From the cell containing the given text, extract its center point as (x, y) coordinate. 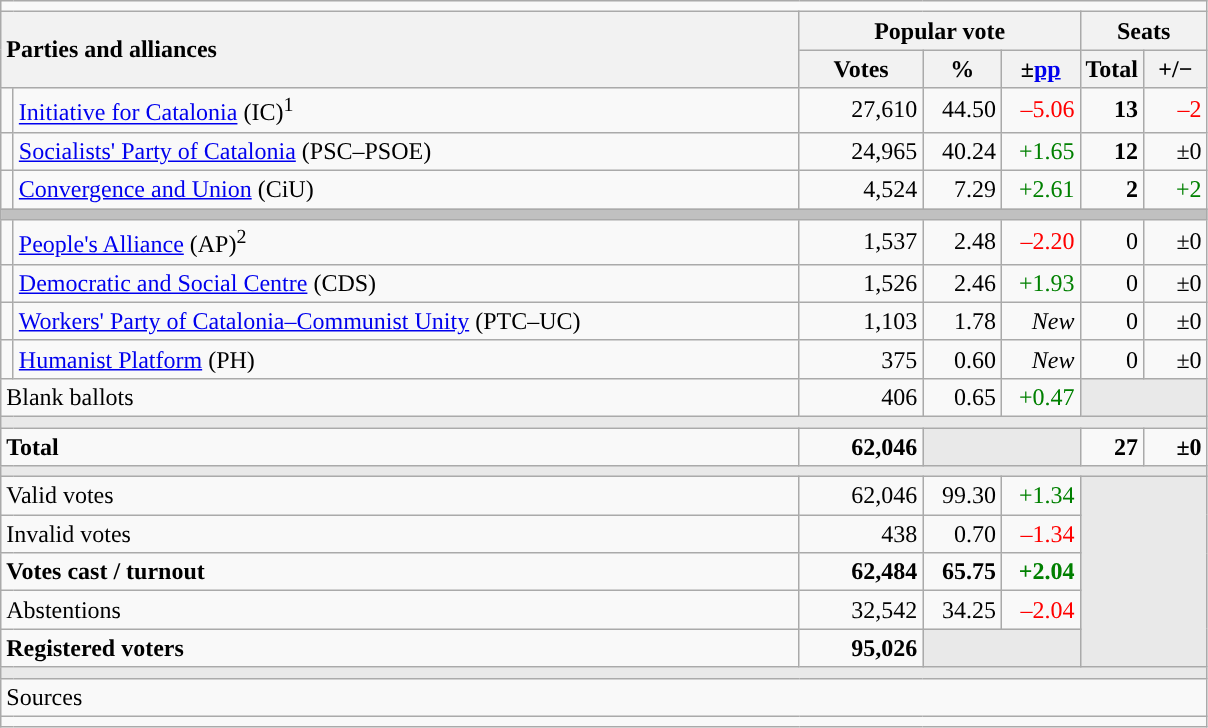
24,965 (861, 151)
+2 (1176, 190)
32,542 (861, 610)
–5.06 (1040, 110)
–2 (1176, 110)
13 (1112, 110)
+/− (1176, 69)
99.30 (962, 496)
1,103 (861, 321)
Parties and alliances (400, 50)
Valid votes (400, 496)
Registered voters (400, 648)
Humanist Platform (PH) (406, 359)
40.24 (962, 151)
Seats (1144, 31)
–1.34 (1040, 534)
27 (1112, 447)
% (962, 69)
0.60 (962, 359)
375 (861, 359)
1,537 (861, 242)
Democratic and Social Centre (CDS) (406, 283)
Votes cast / turnout (400, 572)
Workers' Party of Catalonia–Communist Unity (PTC–UC) (406, 321)
2.48 (962, 242)
+1.93 (1040, 283)
0.70 (962, 534)
2.46 (962, 283)
34.25 (962, 610)
–2.04 (1040, 610)
+2.61 (1040, 190)
1.78 (962, 321)
27,610 (861, 110)
4,524 (861, 190)
12 (1112, 151)
+0.47 (1040, 397)
Invalid votes (400, 534)
Sources (604, 697)
44.50 (962, 110)
438 (861, 534)
65.75 (962, 572)
Votes (861, 69)
Abstentions (400, 610)
Initiative for Catalonia (IC)1 (406, 110)
Convergence and Union (CiU) (406, 190)
People's Alliance (AP)2 (406, 242)
Popular vote (940, 31)
7.29 (962, 190)
2 (1112, 190)
62,484 (861, 572)
1,526 (861, 283)
+2.04 (1040, 572)
±pp (1040, 69)
+1.34 (1040, 496)
Blank ballots (400, 397)
Socialists' Party of Catalonia (PSC–PSOE) (406, 151)
–2.20 (1040, 242)
406 (861, 397)
0.65 (962, 397)
+1.65 (1040, 151)
95,026 (861, 648)
